Return (X, Y) of the center of cell containing provided text 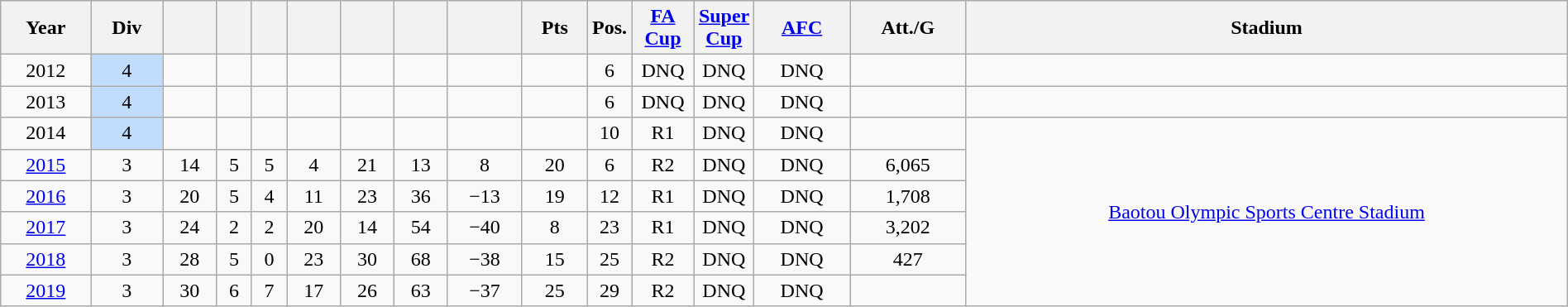
2013 (46, 102)
1,708 (908, 196)
−13 (485, 196)
Super Cup (724, 28)
2018 (46, 259)
11 (314, 196)
2012 (46, 70)
2019 (46, 290)
6,065 (908, 165)
Pos. (610, 28)
Div (127, 28)
−38 (485, 259)
29 (610, 290)
2014 (46, 133)
FA Cup (663, 28)
Att./G (908, 28)
15 (555, 259)
−37 (485, 290)
AFC (802, 28)
26 (367, 290)
17 (314, 290)
12 (610, 196)
0 (270, 259)
54 (420, 228)
13 (420, 165)
28 (190, 259)
19 (555, 196)
Stadium (1267, 28)
Pts (555, 28)
21 (367, 165)
2017 (46, 228)
Baotou Olympic Sports Centre Stadium (1267, 212)
427 (908, 259)
2015 (46, 165)
24 (190, 228)
63 (420, 290)
7 (270, 290)
3,202 (908, 228)
36 (420, 196)
Year (46, 28)
2016 (46, 196)
68 (420, 259)
−40 (485, 228)
10 (610, 133)
